For the text-containing cell, return its midpoint in [x, y] coordinate format. 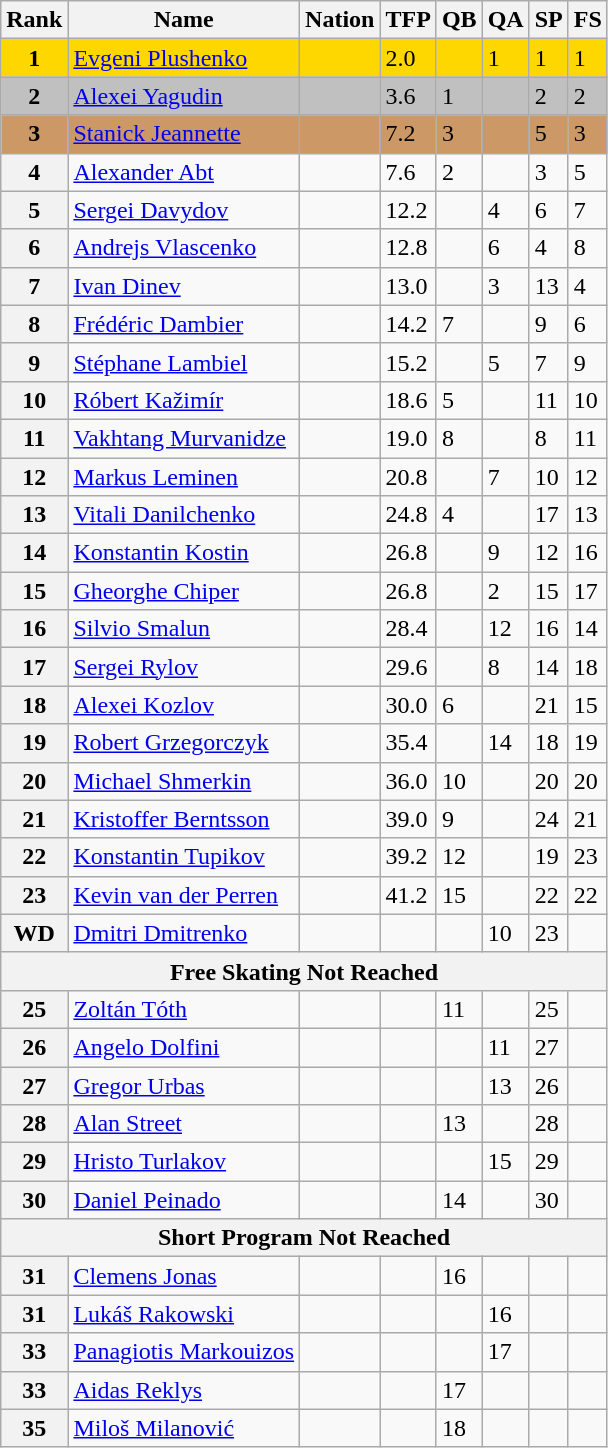
Sergei Davydov [184, 210]
Andrejs Vlascenko [184, 248]
QB [459, 20]
35.4 [408, 743]
39.2 [408, 857]
24.8 [408, 515]
Hristo Turlakov [184, 1162]
Alexei Kozlov [184, 705]
24 [548, 819]
12.8 [408, 248]
Stanick Jeannette [184, 134]
Vakhtang Murvanidze [184, 438]
SP [548, 20]
Gheorghe Chiper [184, 591]
15.2 [408, 362]
39.0 [408, 819]
Evgeni Plushenko [184, 58]
QA [506, 20]
7.6 [408, 172]
29.6 [408, 667]
Lukáš Rakowski [184, 1314]
Aidas Reklys [184, 1390]
Clemens Jonas [184, 1276]
Stéphane Lambiel [184, 362]
Frédéric Dambier [184, 324]
Name [184, 20]
Michael Shmerkin [184, 781]
Ivan Dinev [184, 286]
Kristoffer Berntsson [184, 819]
Róbert Kažimír [184, 400]
12.2 [408, 210]
Rank [34, 20]
Short Program Not Reached [304, 1238]
TFP [408, 20]
28.4 [408, 629]
19.0 [408, 438]
13.0 [408, 286]
Markus Leminen [184, 477]
Zoltán Tóth [184, 1009]
20.8 [408, 477]
Dmitri Dmitrenko [184, 933]
Robert Grzegorczyk [184, 743]
41.2 [408, 895]
3.6 [408, 96]
WD [34, 933]
Silvio Smalun [184, 629]
Miloš Milanović [184, 1428]
Konstantin Kostin [184, 553]
Vitali Danilchenko [184, 515]
2.0 [408, 58]
Alan Street [184, 1124]
Angelo Dolfini [184, 1047]
Alexander Abt [184, 172]
Konstantin Tupikov [184, 857]
Sergei Rylov [184, 667]
Daniel Peinado [184, 1200]
Nation [340, 20]
Panagiotis Markouizos [184, 1352]
36.0 [408, 781]
14.2 [408, 324]
7.2 [408, 134]
30.0 [408, 705]
FS [588, 20]
Alexei Yagudin [184, 96]
Gregor Urbas [184, 1085]
35 [34, 1428]
Free Skating Not Reached [304, 971]
18.6 [408, 400]
Kevin van der Perren [184, 895]
